Return the [X, Y] coordinate for the center point of the cell that contains the specified text.  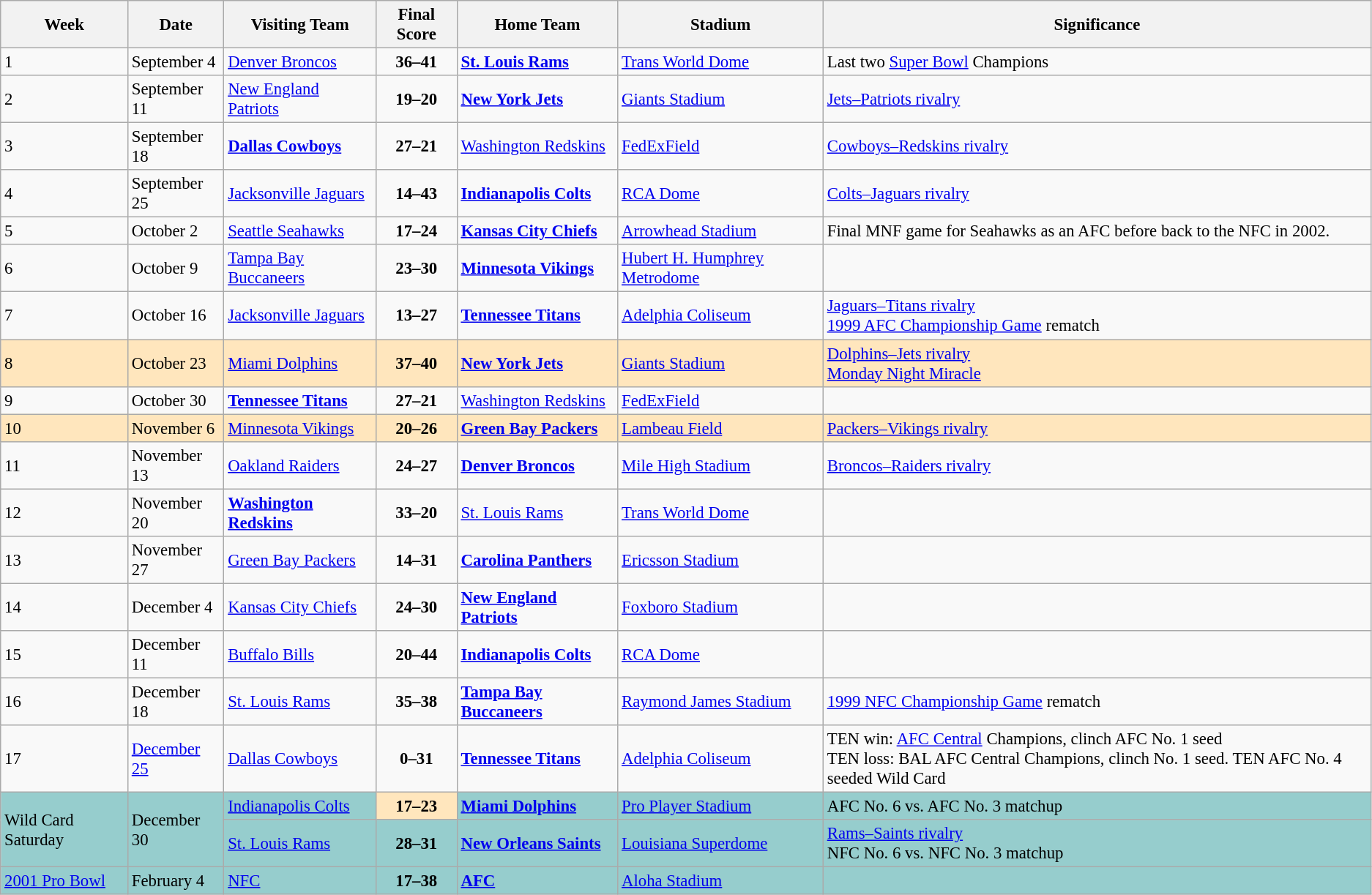
10 [64, 428]
16 [64, 701]
AFC [537, 881]
Wild Card Saturday [64, 830]
September 11 [176, 100]
11 [64, 465]
September 4 [176, 62]
Final MNF game for Seahawks as an AFC before back to the NFC in 2002. [1097, 231]
37–40 [416, 363]
Colts–Jaguars rivalry [1097, 193]
9 [64, 400]
15 [64, 654]
Foxboro Stadium [720, 607]
November 20 [176, 512]
24–30 [416, 607]
5 [64, 231]
2001 Pro Bowl [64, 881]
October 23 [176, 363]
Oakland Raiders [300, 465]
17–23 [416, 806]
Seattle Seahawks [300, 231]
October 30 [176, 400]
17–24 [416, 231]
1999 NFC Championship Game rematch [1097, 701]
35–38 [416, 701]
Carolina Panthers [537, 561]
Visiting Team [300, 25]
12 [64, 512]
36–41 [416, 62]
33–20 [416, 512]
Last two Super Bowl Champions [1097, 62]
September 25 [176, 193]
13–27 [416, 316]
6 [64, 268]
Pro Player Stadium [720, 806]
19–20 [416, 100]
Jaguars–Titans rivalry1999 AFC Championship Game rematch [1097, 316]
November 6 [176, 428]
24–27 [416, 465]
AFC No. 6 vs. AFC No. 3 matchup [1097, 806]
December 4 [176, 607]
December 25 [176, 759]
Jets–Patriots rivalry [1097, 100]
Significance [1097, 25]
February 4 [176, 881]
4 [64, 193]
20–26 [416, 428]
Louisiana Superdome [720, 843]
September 18 [176, 146]
TEN win: AFC Central Champions, clinch AFC No. 1 seedTEN loss: BAL AFC Central Champions, clinch No. 1 seed. TEN AFC No. 4 seeded Wild Card [1097, 759]
Cowboys–Redskins rivalry [1097, 146]
Raymond James Stadium [720, 701]
October 2 [176, 231]
October 16 [176, 316]
14–31 [416, 561]
October 9 [176, 268]
1 [64, 62]
Packers–Vikings rivalry [1097, 428]
Stadium [720, 25]
Ericsson Stadium [720, 561]
20–44 [416, 654]
Week [64, 25]
Broncos–Raiders rivalry [1097, 465]
Mile High Stadium [720, 465]
Date [176, 25]
Aloha Stadium [720, 881]
13 [64, 561]
December 30 [176, 830]
December 11 [176, 654]
2 [64, 100]
November 27 [176, 561]
Home Team [537, 25]
Arrowhead Stadium [720, 231]
8 [64, 363]
NFC [300, 881]
Buffalo Bills [300, 654]
28–31 [416, 843]
3 [64, 146]
Dolphins–Jets rivalryMonday Night Miracle [1097, 363]
Lambeau Field [720, 428]
New Orleans Saints [537, 843]
23–30 [416, 268]
December 18 [176, 701]
Hubert H. Humphrey Metrodome [720, 268]
November 13 [176, 465]
14–43 [416, 193]
17–38 [416, 881]
17 [64, 759]
Final Score [416, 25]
0–31 [416, 759]
7 [64, 316]
Rams–Saints rivalryNFC No. 6 vs. NFC No. 3 matchup [1097, 843]
14 [64, 607]
